Determine the (X, Y) coordinate at the center of the cell enclosing the given text.  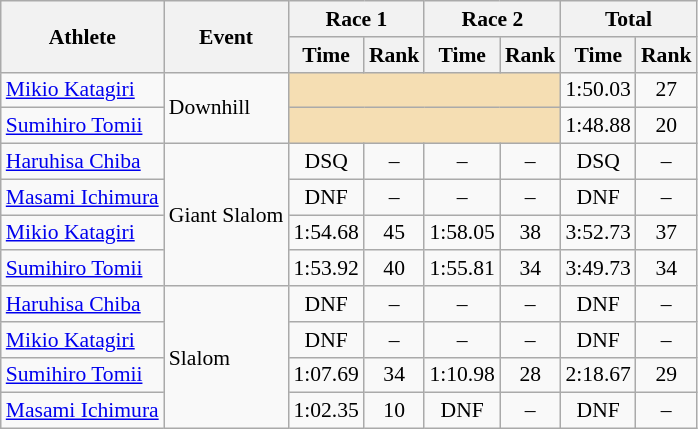
3:52.73 (598, 233)
1:54.68 (326, 233)
38 (530, 233)
1:53.92 (326, 269)
Race 2 (492, 19)
2:18.67 (598, 375)
20 (666, 126)
29 (666, 375)
1:02.35 (326, 411)
3:49.73 (598, 269)
Slalom (226, 357)
37 (666, 233)
1:55.81 (462, 269)
Race 1 (356, 19)
Downhill (226, 108)
1:50.03 (598, 90)
1:58.05 (462, 233)
1:48.88 (598, 126)
1:10.98 (462, 375)
40 (394, 269)
45 (394, 233)
27 (666, 90)
Giant Slalom (226, 215)
28 (530, 375)
1:07.69 (326, 375)
Event (226, 36)
Athlete (82, 36)
10 (394, 411)
Total (628, 19)
